Search for the cell housing the specified text and yield its (X, Y) center coordinate. 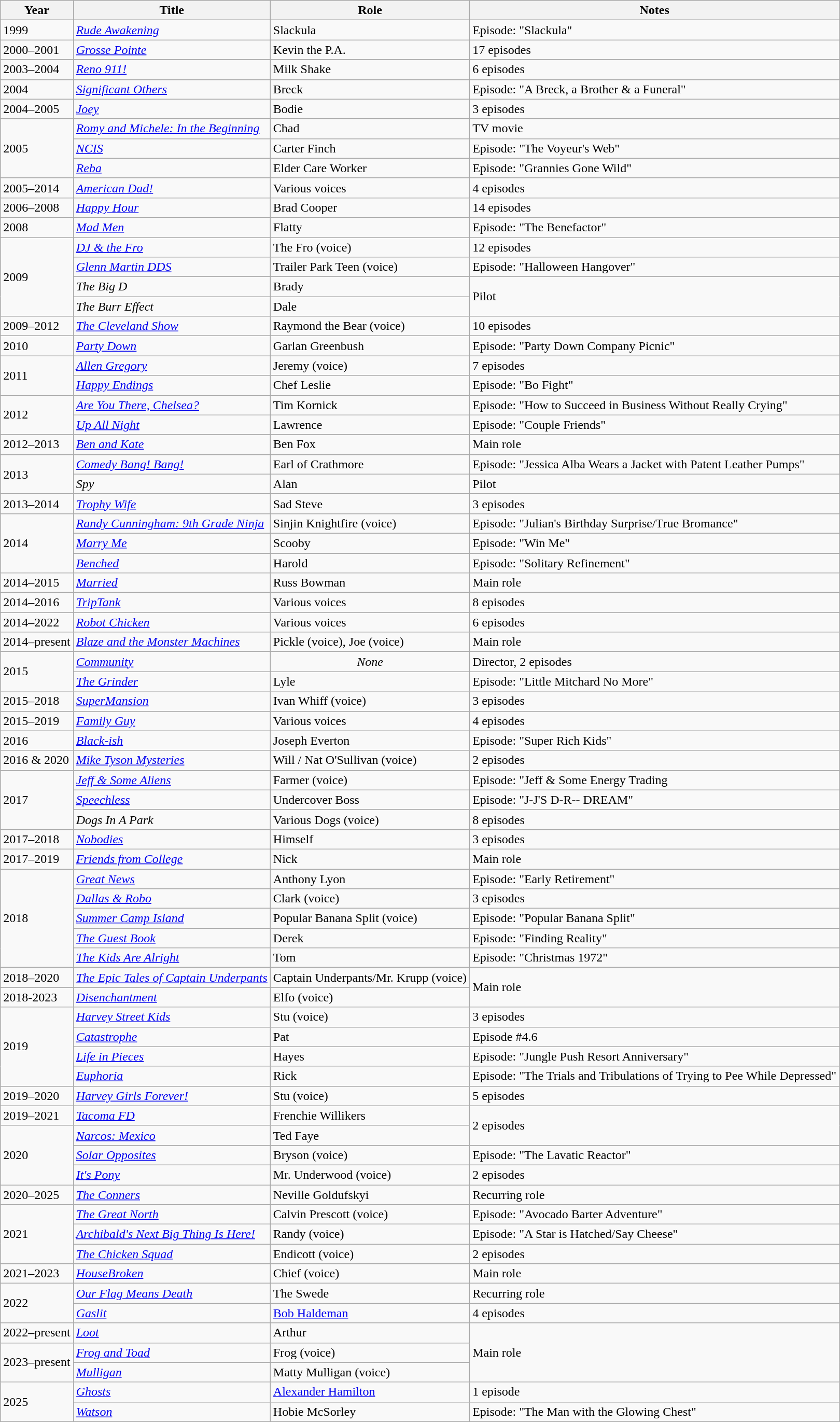
Episode: "Julian's Birthday Surprise/True Bromance" (654, 523)
Russ Bowman (370, 583)
The Burr Effect (172, 306)
2009–2012 (37, 326)
Notes (654, 10)
2012–2013 (37, 444)
Neville Goldufskyi (370, 1194)
Summer Camp Island (172, 918)
Lawrence (370, 425)
Episode: "Bo Fight" (654, 385)
Episode: "Little Mitchard No More" (654, 681)
Watson (172, 1412)
2022–present (37, 1333)
Alexander Hamilton (370, 1392)
Reno 911! (172, 69)
2005 (37, 148)
Episode: "The Lavatic Reactor" (654, 1155)
Episode: "Early Retirement" (654, 879)
2011 (37, 375)
Black-ish (172, 741)
Alan (370, 484)
The Conners (172, 1194)
Episode: "The Trials and Tribulations of Trying to Pee While Depressed" (654, 1076)
Reba (172, 168)
Episode: "Jungle Push Resort Anniversary" (654, 1056)
Popular Banana Split (voice) (370, 918)
Jeff & Some Aliens (172, 780)
Mr. Underwood (voice) (370, 1175)
Raymond the Bear (voice) (370, 326)
Episode: "Slackula" (654, 30)
Frog (voice) (370, 1353)
1999 (37, 30)
Episode: "The Benefactor" (654, 227)
2015–2019 (37, 721)
Tom (370, 958)
Dogs In A Park (172, 819)
Director, 2 episodes (654, 662)
2014–2016 (37, 603)
2019 (37, 1047)
Marry Me (172, 543)
NCIS (172, 148)
Episode: "Win Me" (654, 543)
2025 (37, 1402)
Various Dogs (voice) (370, 819)
Episode: "Halloween Hangover" (654, 267)
2013–2014 (37, 504)
Garlan Greenbush (370, 346)
Blaze and the Monster Machines (172, 642)
2003–2004 (37, 69)
Are You There, Chelsea? (172, 405)
Episode: "J-J'S D-R-- DREAM" (654, 800)
Title (172, 10)
Glenn Martin DDS (172, 267)
2004–2005 (37, 109)
Hobie McSorley (370, 1412)
Mike Tyson Mysteries (172, 760)
Episode: "Finding Reality" (654, 938)
Arthur (370, 1333)
1 episode (654, 1392)
Pickle (voice), Joe (voice) (370, 642)
Episode: "Party Down Company Picnic" (654, 346)
Benched (172, 563)
Episode: "Couple Friends" (654, 425)
The Big D (172, 287)
Family Guy (172, 721)
The Great North (172, 1215)
Episode: "Christmas 1972" (654, 958)
Matty Mulligan (voice) (370, 1372)
Earl of Crathmore (370, 464)
Elfo (voice) (370, 997)
The Guest Book (172, 938)
12 episodes (654, 247)
Bodie (370, 109)
Sad Steve (370, 504)
Community (172, 662)
Joseph Everton (370, 741)
2016 (37, 741)
Breck (370, 89)
The Grinder (172, 681)
Joey (172, 109)
Happy Endings (172, 385)
Nobodies (172, 839)
Ivan Whiff (voice) (370, 701)
Narcos: Mexico (172, 1135)
Loot (172, 1333)
Scooby (370, 543)
Chef Leslie (370, 385)
Chad (370, 129)
Dallas & Robo (172, 899)
Disenchantment (172, 997)
Mulligan (172, 1372)
2018–2020 (37, 978)
2015 (37, 672)
Nick (370, 859)
Speechless (172, 800)
Grosse Pointe (172, 50)
TripTank (172, 603)
2020 (37, 1155)
Comedy Bang! Bang! (172, 464)
2014–2015 (37, 583)
Happy Hour (172, 207)
2021–2023 (37, 1274)
Lyle (370, 681)
SuperMansion (172, 701)
2006–2008 (37, 207)
Episode: "Avocado Barter Adventure" (654, 1215)
The Fro (voice) (370, 247)
2019–2020 (37, 1096)
Kevin the P.A. (370, 50)
Brady (370, 287)
The Cleveland Show (172, 326)
2010 (37, 346)
Randy (voice) (370, 1234)
Chief (voice) (370, 1274)
Trailer Park Teen (voice) (370, 267)
Rude Awakening (172, 30)
Romy and Michele: In the Beginning (172, 129)
Up All Night (172, 425)
Allen Gregory (172, 366)
Year (37, 10)
Calvin Prescott (voice) (370, 1215)
2017 (37, 800)
Our Flag Means Death (172, 1293)
Episode: "Grannies Gone Wild" (654, 168)
2017–2019 (37, 859)
Brad Cooper (370, 207)
Hayes (370, 1056)
Significant Others (172, 89)
Dale (370, 306)
2018 (37, 918)
Catastrophe (172, 1037)
It's Pony (172, 1175)
Episode: "Jeff & Some Energy Trading (654, 780)
Party Down (172, 346)
Bryson (voice) (370, 1155)
Harvey Girls Forever! (172, 1096)
Spy (172, 484)
2016 & 2020 (37, 760)
Bob Haldeman (370, 1313)
The Swede (370, 1293)
2015–2018 (37, 701)
Episode: "The Man with the Glowing Chest" (654, 1412)
Carter Finch (370, 148)
Himself (370, 839)
2021 (37, 1234)
Derek (370, 938)
Episode: "Jessica Alba Wears a Jacket with Patent Leather Pumps" (654, 464)
Harvey Street Kids (172, 1017)
Episode: "Solitary Refinement" (654, 563)
Archibald's Next Big Thing Is Here! (172, 1234)
HouseBroken (172, 1274)
Episode: "Super Rich Kids" (654, 741)
Trophy Wife (172, 504)
Milk Shake (370, 69)
Randy Cunningham: 9th Grade Ninja (172, 523)
14 episodes (654, 207)
Episode: "A Breck, a Brother & a Funeral" (654, 89)
2019–2021 (37, 1116)
2004 (37, 89)
American Dad! (172, 188)
Euphoria (172, 1076)
Life in Pieces (172, 1056)
Tacoma FD (172, 1116)
2014–present (37, 642)
None (370, 662)
The Epic Tales of Captain Underpants (172, 978)
Great News (172, 879)
Frog and Toad (172, 1353)
DJ & the Fro (172, 247)
2014 (37, 543)
Solar Opposites (172, 1155)
Married (172, 583)
Episode: "How to Succeed in Business Without Really Crying" (654, 405)
Ben and Kate (172, 444)
2017–2018 (37, 839)
Role (370, 10)
Clark (voice) (370, 899)
Mad Men (172, 227)
Episode: "The Voyeur's Web" (654, 148)
2005–2014 (37, 188)
Endicott (voice) (370, 1254)
Rick (370, 1076)
2013 (37, 474)
Episode: "A Star is Hatched/Say Cheese" (654, 1234)
Friends from College (172, 859)
Captain Underpants/Mr. Krupp (voice) (370, 978)
Harold (370, 563)
Gaslit (172, 1313)
2023–present (37, 1362)
Robot Chicken (172, 622)
2022 (37, 1303)
The Chicken Squad (172, 1254)
2012 (37, 415)
2009 (37, 277)
Tim Kornick (370, 405)
TV movie (654, 129)
10 episodes (654, 326)
2000–2001 (37, 50)
2008 (37, 227)
Ted Faye (370, 1135)
Will / Nat O'Sullivan (voice) (370, 760)
2014–2022 (37, 622)
Slackula (370, 30)
Episode #4.6 (654, 1037)
Episode: "Popular Banana Split" (654, 918)
Undercover Boss (370, 800)
Jeremy (voice) (370, 366)
17 episodes (654, 50)
Farmer (voice) (370, 780)
7 episodes (654, 366)
Ben Fox (370, 444)
Sinjin Knightfire (voice) (370, 523)
The Kids Are Alright (172, 958)
Pat (370, 1037)
2020–2025 (37, 1194)
Flatty (370, 227)
5 episodes (654, 1096)
Anthony Lyon (370, 879)
Elder Care Worker (370, 168)
Ghosts (172, 1392)
2018-2023 (37, 997)
Frenchie Willikers (370, 1116)
